Search for the cell housing the specified text and yield its (X, Y) center coordinate. 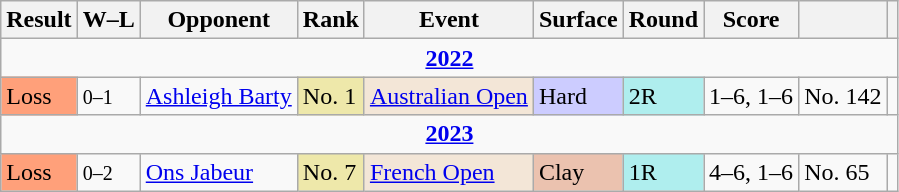
Surface (578, 20)
Opponent (218, 20)
0–1 (108, 96)
Rank (330, 20)
Round (663, 20)
2R (663, 96)
Hard (578, 96)
2023 (450, 134)
W–L (108, 20)
2022 (450, 58)
French Open (448, 172)
Ashleigh Barty (218, 96)
No. 142 (843, 96)
Ons Jabeur (218, 172)
Result (39, 20)
No. 1 (330, 96)
Score (752, 20)
Australian Open (448, 96)
1R (663, 172)
No. 65 (843, 172)
1–6, 1–6 (752, 96)
No. 7 (330, 172)
Event (448, 20)
0–2 (108, 172)
Clay (578, 172)
4–6, 1–6 (752, 172)
